Return the (X, Y) coordinate for the center point of the cell that contains the specified text.  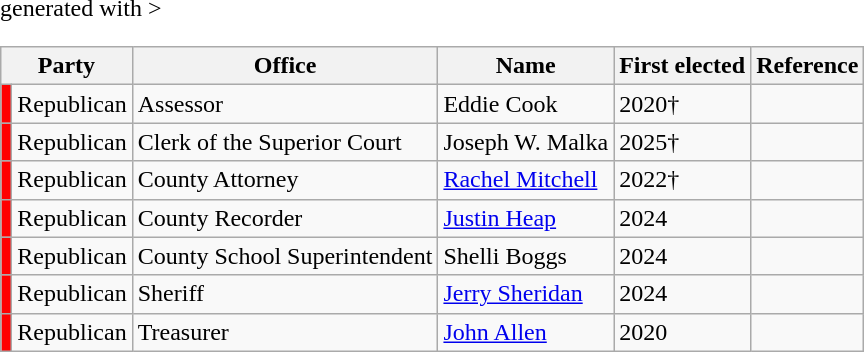
Justin Heap (526, 218)
Party (66, 66)
2025† (682, 142)
Jerry Sheridan (526, 294)
Reference (808, 66)
County School Superintendent (285, 256)
John Allen (526, 332)
Treasurer (285, 332)
Clerk of the Superior Court (285, 142)
2022† (682, 180)
Sheriff (285, 294)
2020† (682, 104)
2020 (682, 332)
Shelli Boggs (526, 256)
Name (526, 66)
County Recorder (285, 218)
Assessor (285, 104)
Office (285, 66)
Eddie Cook (526, 104)
First elected (682, 66)
Rachel Mitchell (526, 180)
Joseph W. Malka (526, 142)
County Attorney (285, 180)
